Output the [X, Y] coordinate of the center of the cell containing the given text.  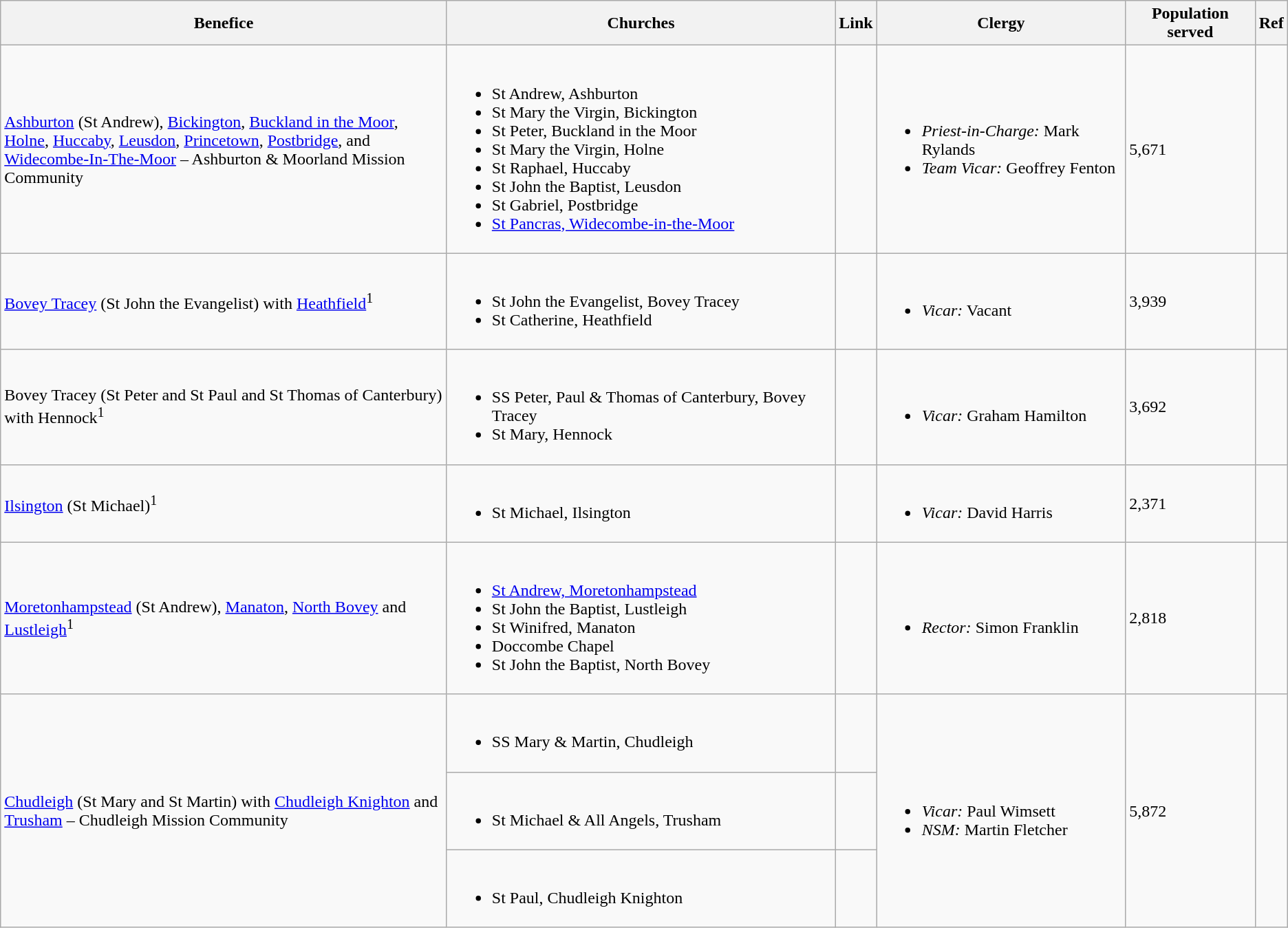
5,671 [1190, 149]
2,371 [1190, 504]
Vicar: David Harris [1001, 504]
3,939 [1190, 301]
Bovey Tracey (St John the Evangelist) with Heathfield1 [224, 301]
Bovey Tracey (St Peter and St Paul and St Thomas of Canterbury) with Hennock1 [224, 407]
St Paul, Chudleigh Knighton [641, 889]
3,692 [1190, 407]
SS Mary & Martin, Chudleigh [641, 733]
Benefice [224, 23]
St Michael, Ilsington [641, 504]
Vicar: Graham Hamilton [1001, 407]
St Michael & All Angels, Trusham [641, 810]
2,818 [1190, 618]
St John the Evangelist, Bovey TraceySt Catherine, Heathfield [641, 301]
Link [856, 23]
St Andrew, MoretonhampsteadSt John the Baptist, LustleighSt Winifred, ManatonDoccombe ChapelSt John the Baptist, North Bovey [641, 618]
Ref [1271, 23]
Vicar: Vacant [1001, 301]
Churches [641, 23]
SS Peter, Paul & Thomas of Canterbury, Bovey TraceySt Mary, Hennock [641, 407]
Priest-in-Charge: Mark RylandsTeam Vicar: Geoffrey Fenton [1001, 149]
Ilsington (St Michael)1 [224, 504]
Moretonhampstead (St Andrew), Manaton, North Bovey and Lustleigh1 [224, 618]
Clergy [1001, 23]
Rector: Simon Franklin [1001, 618]
5,872 [1190, 810]
Vicar: Paul WimsettNSM: Martin Fletcher [1001, 810]
Chudleigh (St Mary and St Martin) with Chudleigh Knighton and Trusham – Chudleigh Mission Community [224, 810]
Population served [1190, 23]
